Pinpoint the cell where the given text exists, returning its (x, y) midpoint coordinate. 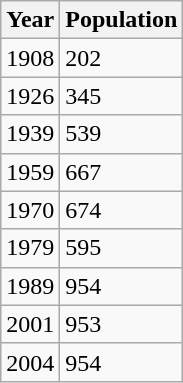
2001 (30, 324)
Year (30, 20)
674 (122, 210)
345 (122, 96)
2004 (30, 362)
1926 (30, 96)
667 (122, 172)
Population (122, 20)
1970 (30, 210)
1939 (30, 134)
1908 (30, 58)
539 (122, 134)
1979 (30, 248)
1989 (30, 286)
202 (122, 58)
953 (122, 324)
1959 (30, 172)
595 (122, 248)
